Search for the cell housing the specified text and yield its (X, Y) center coordinate. 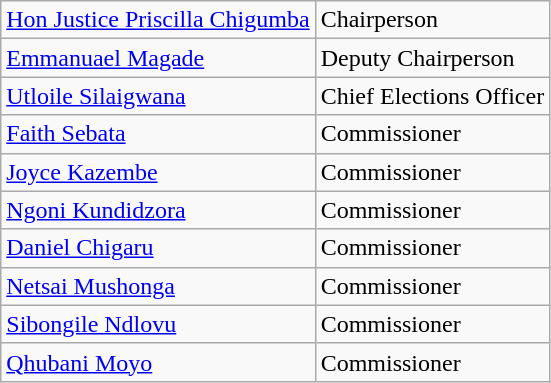
Emmanuael Magade (158, 58)
Hon Justice Priscilla Chigumba (158, 20)
Daniel Chigaru (158, 248)
Qhubani Moyo (158, 362)
Netsai Mushonga (158, 286)
Sibongile Ndlovu (158, 324)
Joyce Kazembe (158, 172)
Chief Elections Officer (432, 96)
Ngoni Kundidzora (158, 210)
Deputy Chairperson (432, 58)
Faith Sebata (158, 134)
Utloile Silaigwana (158, 96)
Chairperson (432, 20)
